Detect which cell encompasses the target text, then output its [x, y] center coordinate. 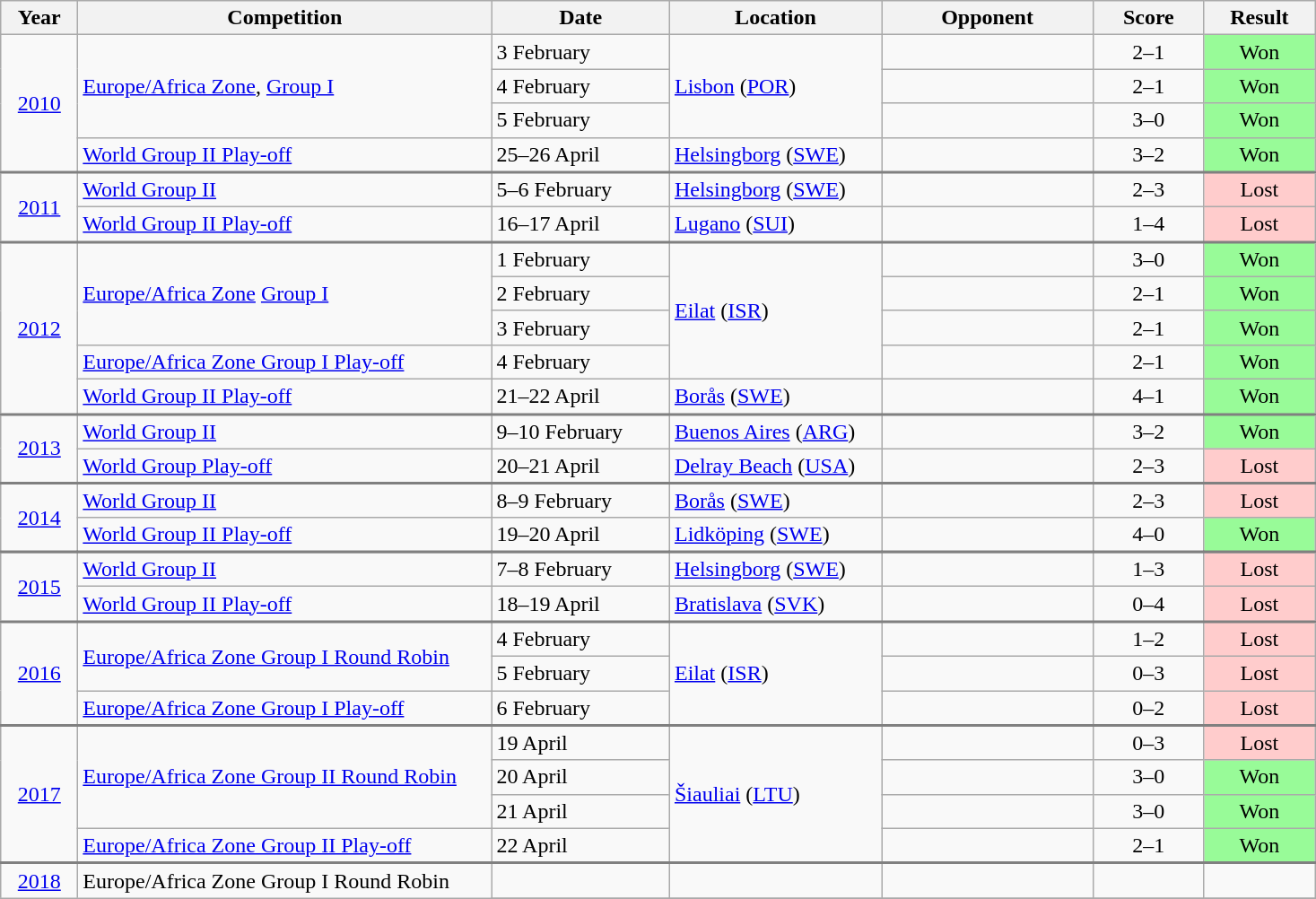
2011 [39, 207]
2 February [581, 293]
0–4 [1149, 605]
Lugano (SUI) [775, 224]
2013 [39, 449]
22 April [581, 845]
Location [775, 18]
Year [39, 18]
1 February [581, 258]
2014 [39, 517]
25–26 April [581, 154]
21–22 April [581, 397]
Result [1259, 18]
9–10 February [581, 431]
2015 [39, 587]
6 February [581, 709]
21 April [581, 811]
Bratislava (SVK) [775, 605]
5–6 February [581, 190]
20 April [581, 777]
20–21 April [581, 466]
1–2 [1149, 639]
19 April [581, 743]
Šiauliai (LTU) [775, 794]
Date [581, 18]
Buenos Aires (ARG) [775, 431]
2010 [39, 104]
Lidköping (SWE) [775, 535]
Delray Beach (USA) [775, 466]
Europe/Africa Zone Group II Play-off [285, 845]
Opponent [987, 18]
8–9 February [581, 501]
2017 [39, 794]
Score [1149, 18]
1–4 [1149, 224]
19–20 April [581, 535]
18–19 April [581, 605]
2018 [39, 881]
0–2 [1149, 709]
7–8 February [581, 569]
World Group Play-off [285, 466]
4–1 [1149, 397]
2016 [39, 674]
1–3 [1149, 569]
Lisbon (POR) [775, 86]
Europe/Africa Zone, Group I [285, 86]
Europe/Africa Zone Group I [285, 292]
2012 [39, 327]
16–17 April [581, 224]
4–0 [1149, 535]
Europe/Africa Zone Group II Round Robin [285, 777]
Competition [285, 18]
